Scan for the cell matching the given text and deliver its (x, y) coordinate at center. 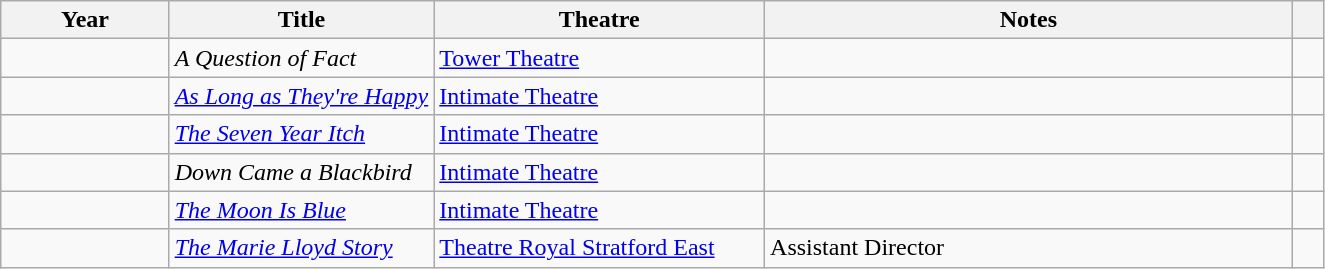
Tower Theatre (600, 58)
Down Came a Blackbird (302, 172)
A Question of Fact (302, 58)
Theatre Royal Stratford East (600, 248)
Title (302, 20)
The Seven Year Itch (302, 134)
Theatre (600, 20)
Notes (1029, 20)
Assistant Director (1029, 248)
As Long as They're Happy (302, 96)
The Marie Lloyd Story (302, 248)
Year (85, 20)
The Moon Is Blue (302, 210)
